Capture the cell that displays the provided text and extract its [X, Y] central coordinate. 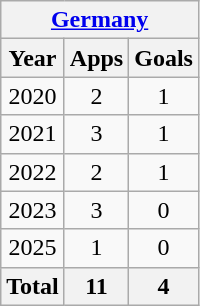
Apps [96, 58]
11 [96, 286]
Total [33, 286]
2021 [33, 134]
2023 [33, 210]
Germany [100, 20]
Goals [164, 58]
2020 [33, 96]
Year [33, 58]
2025 [33, 248]
2022 [33, 172]
4 [164, 286]
